Capture the cell that displays the provided text and extract its (x, y) central coordinate. 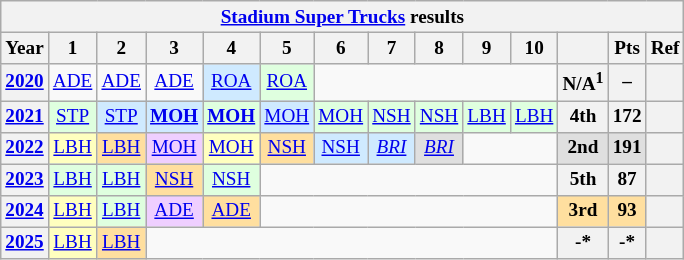
4 (232, 48)
3rd (583, 211)
2024 (25, 211)
2021 (25, 116)
5 (287, 48)
6 (341, 48)
Year (25, 48)
2022 (25, 148)
172 (627, 116)
2020 (25, 82)
7 (392, 48)
– (627, 82)
2023 (25, 180)
Pts (627, 48)
10 (534, 48)
87 (627, 180)
5th (583, 180)
2nd (583, 148)
Stadium Super Trucks results (342, 17)
N/A1 (583, 82)
93 (627, 211)
1 (72, 48)
Ref (665, 48)
9 (487, 48)
191 (627, 148)
2025 (25, 243)
8 (439, 48)
3 (174, 48)
4th (583, 116)
2 (122, 48)
